Pinpoint the cell where the given text exists, returning its (x, y) midpoint coordinate. 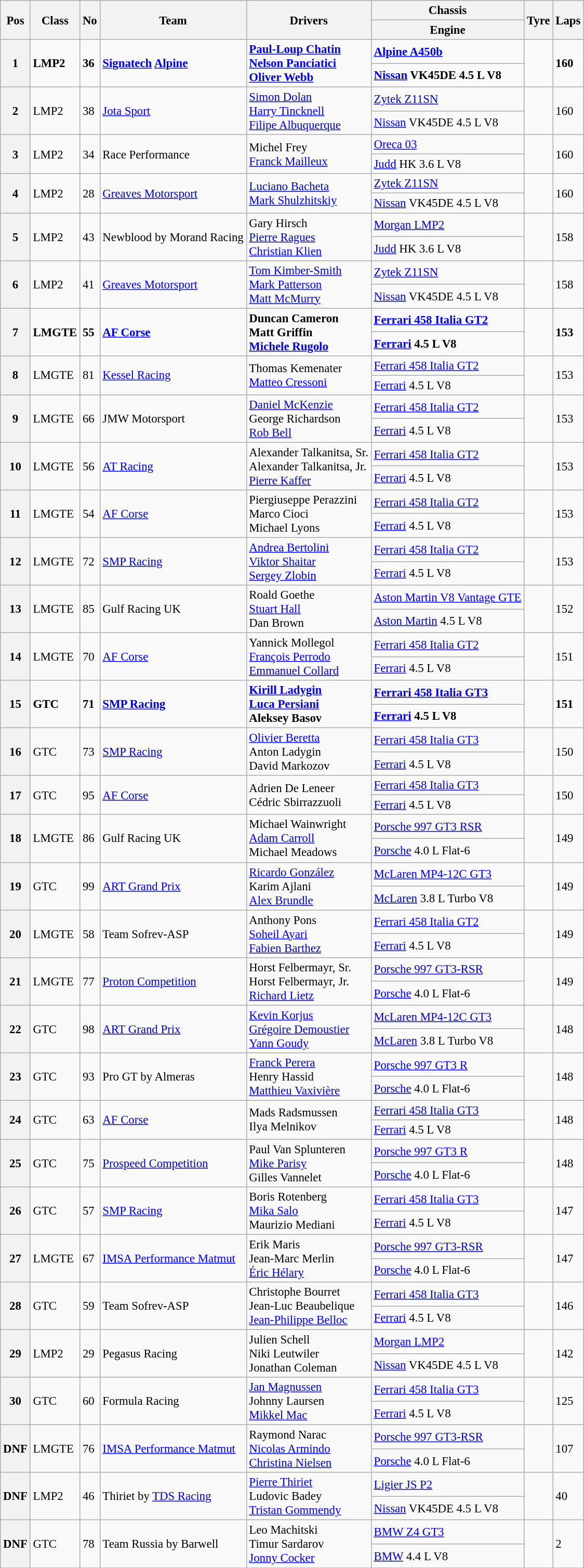
Ligier JS P2 (447, 1485)
25 (16, 1163)
Paul Van Splunteren Mike Parisy Gilles Vannelet (309, 1163)
11 (16, 514)
73 (90, 752)
Piergiuseppe Perazzini Marco Cioci Michael Lyons (309, 514)
41 (90, 284)
36 (90, 63)
Pierre Thiriet Ludovic Badey Tristan Gommendy (309, 1497)
76 (90, 1449)
Roald Goethe Stuart Hall Dan Brown (309, 609)
72 (90, 561)
Erik Maris Jean-Marc Merlin Éric Hélary (309, 1259)
9 (16, 419)
Adrien De Leneer Cédric Sbirrazzuoli (309, 795)
30 (16, 1401)
Oreca 03 (447, 144)
Ricardo González Karim Ajlani Alex Brundle (309, 886)
13 (16, 609)
Olivier Beretta Anton Ladygin David Markozov (309, 752)
7 (16, 332)
AT Racing (173, 466)
Yannick Mollegol François Perrodo Emmanuel Collard (309, 657)
Engine (447, 30)
Julien Schell Niki Leutwiler Jonathan Coleman (309, 1354)
93 (90, 1077)
71 (90, 704)
Tom Kimber-Smith Mark Patterson Matt McMurry (309, 284)
46 (90, 1497)
Proton Competition (173, 981)
Thomas Kemenater Matteo Cressoni (309, 375)
Raymond Narac Nicolas Armindo Christina Nielsen (309, 1449)
19 (16, 886)
60 (90, 1401)
34 (90, 154)
56 (90, 466)
Simon Dolan Harry Tincknell Filipe Albuquerque (309, 111)
125 (568, 1401)
81 (90, 375)
59 (90, 1306)
85 (90, 609)
3 (16, 154)
Pegasus Racing (173, 1354)
Laps (568, 20)
Tyre (538, 20)
43 (90, 237)
Duncan Cameron Matt Griffin Michele Rugolo (309, 332)
23 (16, 1077)
99 (90, 886)
1 (16, 63)
26 (16, 1211)
Michael Wainwright Adam Carroll Michael Meadows (309, 839)
Daniel McKenzie George Richardson Rob Bell (309, 419)
57 (90, 1211)
Newblood by Morand Racing (173, 237)
Chassis (447, 10)
Kessel Racing (173, 375)
54 (90, 514)
No (90, 20)
16 (16, 752)
Mads Radsmussen Ilya Melnikov (309, 1119)
Race Performance (173, 154)
70 (90, 657)
10 (16, 466)
Andrea Bertolini Viktor Shaitar Sergey Zlobin (309, 561)
Christophe Bourret Jean-Luc Beaubelique Jean-Philippe Belloc (309, 1306)
22 (16, 1029)
107 (568, 1449)
38 (90, 111)
40 (568, 1497)
Aston Martin 4.5 L V8 (447, 621)
95 (90, 795)
17 (16, 795)
58 (90, 934)
Alpine A450b (447, 51)
Prospeed Competition (173, 1163)
Signatech Alpine (173, 63)
146 (568, 1306)
142 (568, 1354)
152 (568, 609)
78 (90, 1544)
4 (16, 193)
JMW Motorsport (173, 419)
75 (90, 1163)
Luciano Bacheta Mark Shulzhitskiy (309, 193)
Leo Machitski Timur Sardarov Jonny Cocker (309, 1544)
27 (16, 1259)
18 (16, 839)
Pos (16, 20)
8 (16, 375)
20 (16, 934)
14 (16, 657)
15 (16, 704)
Pro GT by Almeras (173, 1077)
Porsche 997 GT3 RSR (447, 827)
Team (173, 20)
24 (16, 1119)
55 (90, 332)
Drivers (309, 20)
Gary Hirsch Pierre Ragues Christian Klien (309, 237)
Anthony Pons Soheil Ayari Fabien Barthez (309, 934)
Thiriet by TDS Racing (173, 1497)
Michel Frey Franck Mailleux (309, 154)
BMW 4.4 L V8 (447, 1556)
67 (90, 1259)
63 (90, 1119)
BMW Z4 GT3 (447, 1532)
Formula Racing (173, 1401)
Jan Magnussen Johnny Laursen Mikkel Mac (309, 1401)
98 (90, 1029)
Kirill Ladygin Luca Persiani Aleksey Basov (309, 704)
21 (16, 981)
Class (55, 20)
Alexander Talkanitsa, Sr. Alexander Talkanitsa, Jr. Pierre Kaffer (309, 466)
86 (90, 839)
Boris Rotenberg Mika Salo Maurizio Mediani (309, 1211)
Jota Sport (173, 111)
12 (16, 561)
66 (90, 419)
Paul-Loup Chatin Nelson Panciatici Oliver Webb (309, 63)
Kevin Korjus Grégoire Demoustier Yann Goudy (309, 1029)
Aston Martin V8 Vantage GTE (447, 597)
Horst Felbermayr, Sr. Horst Felbermayr, Jr. Richard Lietz (309, 981)
6 (16, 284)
Team Russia by Barwell (173, 1544)
77 (90, 981)
5 (16, 237)
Franck Perera Henry Hassid Matthieu Vaxivière (309, 1077)
